Output the (x, y) coordinate of the center of the cell containing the given text.  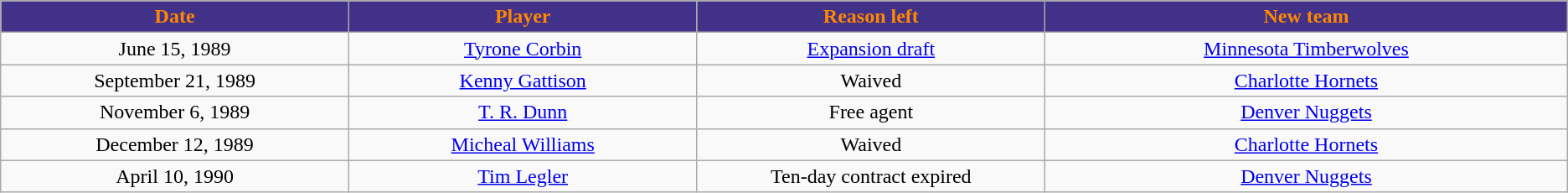
Kenny Gattison (523, 81)
Expansion draft (871, 49)
Reason left (871, 17)
Tim Legler (523, 176)
Tyrone Corbin (523, 49)
December 12, 1989 (175, 144)
New team (1307, 17)
Micheal Williams (523, 144)
Free agent (871, 112)
November 6, 1989 (175, 112)
April 10, 1990 (175, 176)
September 21, 1989 (175, 81)
T. R. Dunn (523, 112)
Ten-day contract expired (871, 176)
Date (175, 17)
Player (523, 17)
Minnesota Timberwolves (1307, 49)
June 15, 1989 (175, 49)
